Scan for the cell matching the given text and deliver its [x, y] coordinate at center. 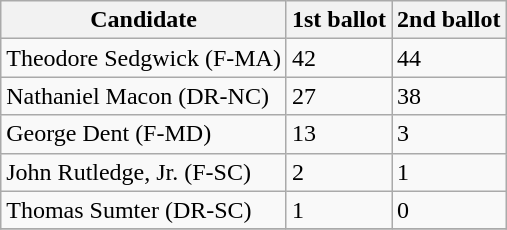
13 [338, 134]
0 [449, 210]
42 [338, 58]
George Dent (F-MD) [144, 134]
27 [338, 96]
2nd ballot [449, 20]
Candidate [144, 20]
38 [449, 96]
44 [449, 58]
3 [449, 134]
Thomas Sumter (DR-SC) [144, 210]
1st ballot [338, 20]
2 [338, 172]
Nathaniel Macon (DR-NC) [144, 96]
Theodore Sedgwick (F-MA) [144, 58]
John Rutledge, Jr. (F-SC) [144, 172]
